Capture the cell that displays the provided text and extract its (X, Y) central coordinate. 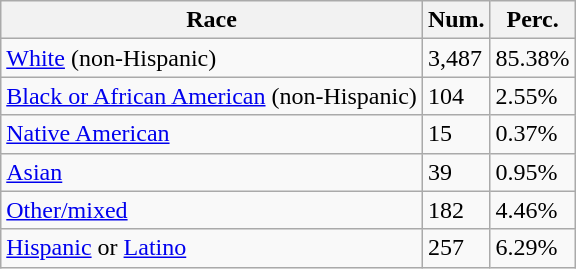
182 (456, 210)
Other/mixed (212, 210)
39 (456, 172)
Race (212, 20)
104 (456, 96)
Hispanic or Latino (212, 248)
2.55% (532, 96)
6.29% (532, 248)
Perc. (532, 20)
Asian (212, 172)
0.37% (532, 134)
85.38% (532, 58)
White (non-Hispanic) (212, 58)
0.95% (532, 172)
15 (456, 134)
257 (456, 248)
Num. (456, 20)
Black or African American (non-Hispanic) (212, 96)
4.46% (532, 210)
3,487 (456, 58)
Native American (212, 134)
